Provide the [X, Y] coordinate of the cell's center where the given text is located.  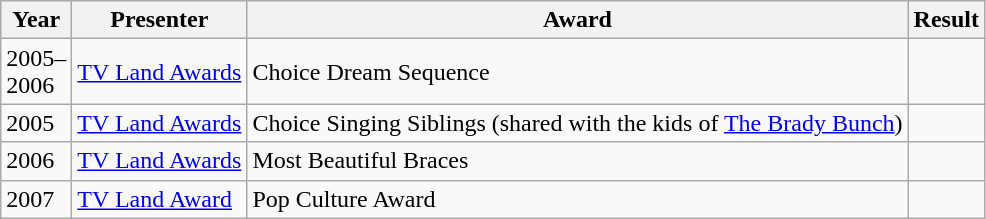
Presenter [160, 20]
2005–2006 [36, 72]
Most Beautiful Braces [578, 161]
Year [36, 20]
Pop Culture Award [578, 199]
2005 [36, 123]
Award [578, 20]
TV Land Award [160, 199]
2006 [36, 161]
Choice Dream Sequence [578, 72]
2007 [36, 199]
Choice Singing Siblings (shared with the kids of The Brady Bunch) [578, 123]
Result [946, 20]
